Detect which cell encompasses the target text, then output its [x, y] center coordinate. 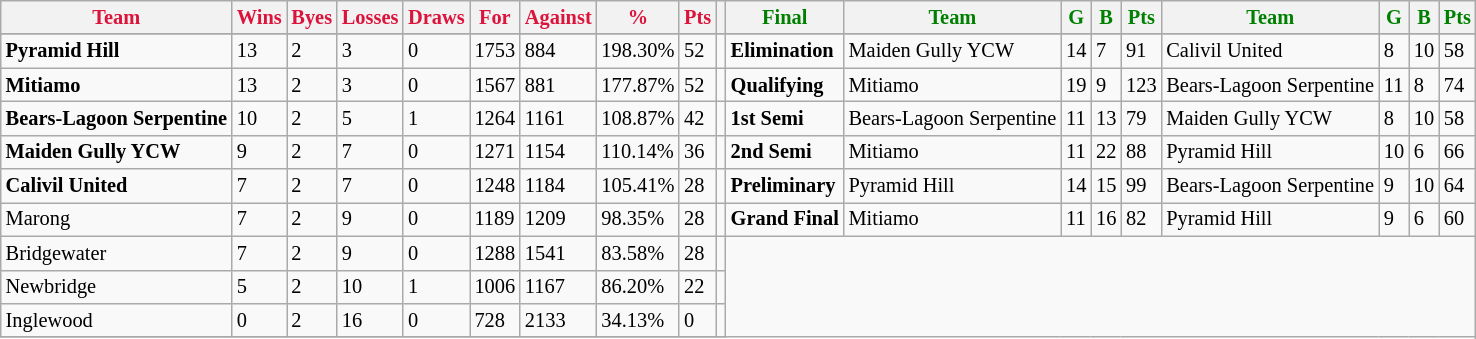
66 [1458, 152]
64 [1458, 186]
1541 [558, 253]
110.14% [638, 152]
1006 [495, 287]
88 [1141, 152]
1567 [495, 85]
1st Semi [785, 118]
42 [698, 118]
19 [1076, 85]
Bridgewater [116, 253]
881 [558, 85]
2133 [558, 320]
1753 [495, 51]
108.87% [638, 118]
98.35% [638, 219]
Elimination [785, 51]
123 [1141, 85]
1154 [558, 152]
34.13% [638, 320]
Losses [370, 17]
Grand Final [785, 219]
Preliminary [785, 186]
79 [1141, 118]
86.20% [638, 287]
728 [495, 320]
1264 [495, 118]
884 [558, 51]
83.58% [638, 253]
36 [698, 152]
1161 [558, 118]
105.41% [638, 186]
Inglewood [116, 320]
Final [785, 17]
Wins [260, 17]
60 [1458, 219]
1209 [558, 219]
For [495, 17]
177.87% [638, 85]
15 [1106, 186]
Byes [311, 17]
1189 [495, 219]
Marong [116, 219]
Newbridge [116, 287]
91 [1141, 51]
Against [558, 17]
1167 [558, 287]
198.30% [638, 51]
2nd Semi [785, 152]
82 [1141, 219]
% [638, 17]
1288 [495, 253]
99 [1141, 186]
Qualifying [785, 85]
1184 [558, 186]
1271 [495, 152]
1248 [495, 186]
74 [1458, 85]
Draws [436, 17]
